Output the [x, y] coordinate of the center of the cell containing the given text.  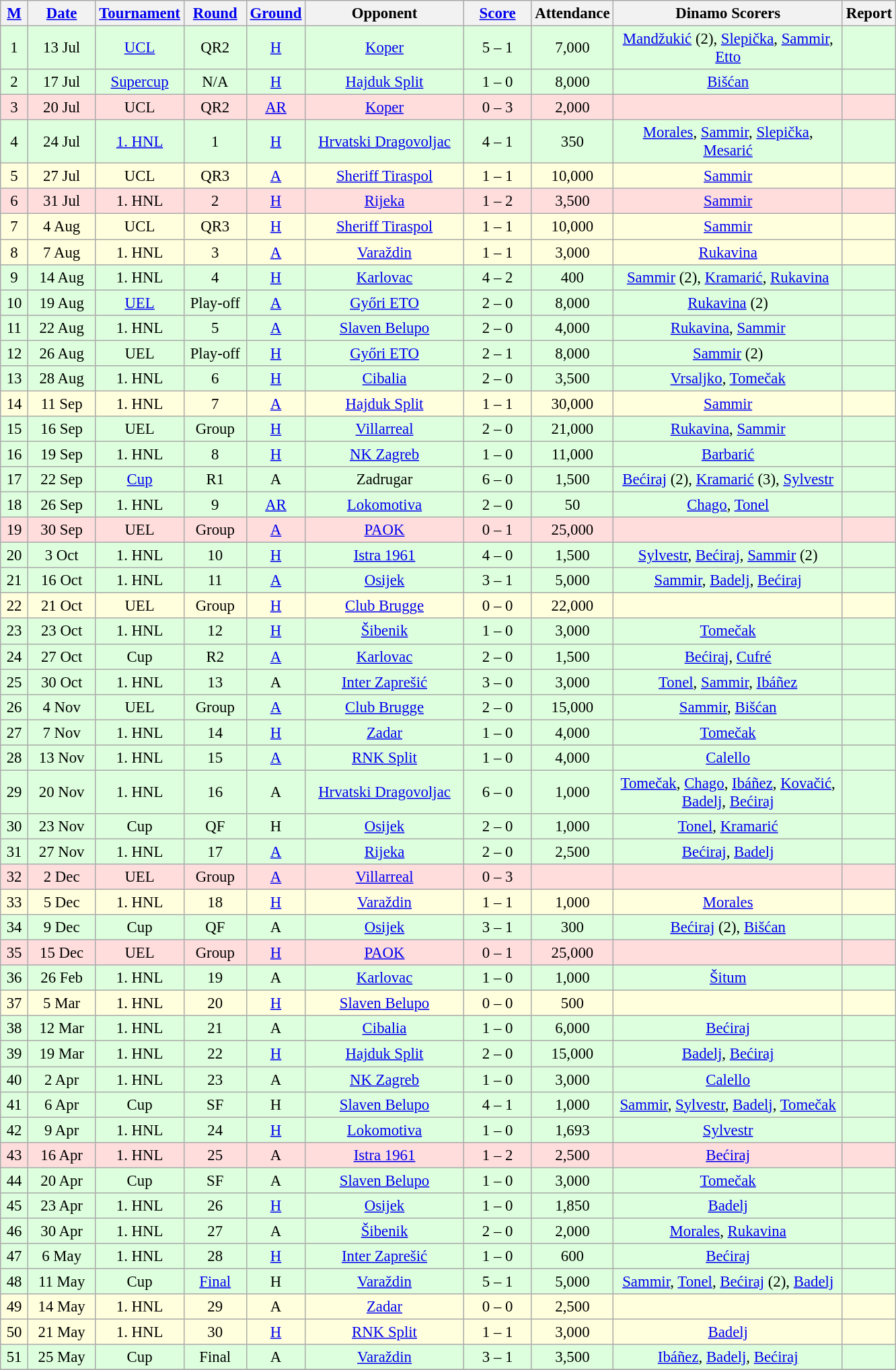
Ibáñez, Badelj, Bećiraj [728, 1357]
21 Oct [62, 606]
19 Mar [62, 1054]
Dinamo Scorers [728, 13]
16 Oct [62, 580]
21 May [62, 1332]
19 Sep [62, 454]
6,000 [572, 1028]
Mandžukić (2), Slepička, Sammir, Etto [728, 48]
11 May [62, 1281]
7 Nov [62, 732]
17 Jul [62, 82]
22 Aug [62, 328]
Bećiraj, Cufré [728, 656]
16 Sep [62, 429]
49 [15, 1307]
22 Sep [62, 480]
24 Jul [62, 141]
20 Jul [62, 108]
Badelj, Bećiraj [728, 1054]
4 Aug [62, 227]
7 Aug [62, 252]
Morales, Rukavina [728, 1231]
11 Sep [62, 404]
9 Apr [62, 1130]
31 [15, 851]
3 – 0 [498, 682]
Morales, Sammir, Slepička, Mesarić [728, 141]
400 [572, 277]
Ground [276, 13]
2 – 1 [498, 353]
34 [15, 927]
35 [15, 953]
23 Oct [62, 632]
4 – 2 [498, 277]
M [15, 13]
Supercup [140, 82]
43 [15, 1155]
Sylvestr, Bećiraj, Sammir (2) [728, 556]
30 Oct [62, 682]
40 [15, 1079]
6 May [62, 1256]
46 [15, 1231]
27 Nov [62, 851]
30 Apr [62, 1231]
4 – 0 [498, 556]
500 [572, 1003]
19 Aug [62, 303]
1,850 [572, 1206]
7,000 [572, 48]
Zadrugar [385, 480]
350 [572, 141]
Sammir (2), Kramarić, Rukavina [728, 277]
Vrsaljko, Tomečak [728, 379]
Bećiraj (2), Kramarić (3), Sylvestr [728, 480]
36 [15, 978]
Attendance [572, 13]
N/A [215, 82]
Šitum [728, 978]
21,000 [572, 429]
23 Apr [62, 1206]
R1 [215, 480]
14 Aug [62, 277]
Score [498, 13]
33 [15, 903]
Opponent [385, 13]
51 [15, 1357]
44 [15, 1180]
Tonel, Sammir, Ibáñez [728, 682]
26 Feb [62, 978]
30,000 [572, 404]
31 Jul [62, 201]
Barbarić [728, 454]
Bišćan [728, 82]
9 Dec [62, 927]
47 [15, 1256]
11,000 [572, 454]
38 [15, 1028]
12 Mar [62, 1028]
26 Sep [62, 505]
26 Aug [62, 353]
20 Nov [62, 792]
300 [572, 927]
Tomečak, Chago, Ibáñez, Kovačić, Badelj, Bećiraj [728, 792]
Chago, Tonel [728, 505]
Sammir (2) [728, 353]
27 Oct [62, 656]
Sammir, Badelj, Bećiraj [728, 580]
Rukavina [728, 252]
4 Nov [62, 707]
14 May [62, 1307]
5 Mar [62, 1003]
3 Oct [62, 556]
1,693 [572, 1130]
Bećiraj, Badelj [728, 851]
22,000 [572, 606]
23 Nov [62, 827]
41 [15, 1104]
2 Dec [62, 877]
Sammir, Sylvestr, Badelj, Tomečak [728, 1104]
5 Dec [62, 903]
Sylvestr [728, 1130]
Bećiraj (2), Bišćan [728, 927]
16 Apr [62, 1155]
30 Sep [62, 530]
42 [15, 1130]
45 [15, 1206]
Round [215, 13]
Tonel, Kramarić [728, 827]
Sammir, Bišćan [728, 707]
13 Jul [62, 48]
Tournament [140, 13]
15 Dec [62, 953]
39 [15, 1054]
27 Jul [62, 176]
Rukavina (2) [728, 303]
600 [572, 1256]
2 Apr [62, 1079]
28 Aug [62, 379]
48 [15, 1281]
Report [869, 13]
R2 [215, 656]
25 May [62, 1357]
32 [15, 877]
20 Apr [62, 1180]
37 [15, 1003]
Date [62, 13]
Sammir, Tonel, Bećiraj (2), Badelj [728, 1281]
6 Apr [62, 1104]
Morales [728, 903]
13 Nov [62, 758]
